Extract the [x, y] coordinate from the center of the cell holding the provided text.  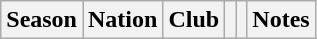
Club [194, 20]
Notes [281, 20]
Season [42, 20]
Nation [122, 20]
